Capture the cell that displays the provided text and extract its [X, Y] central coordinate. 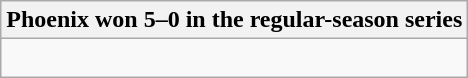
Phoenix won 5–0 in the regular-season series [234, 20]
